Determine the [x, y] coordinate at the center of the cell enclosing the given text.  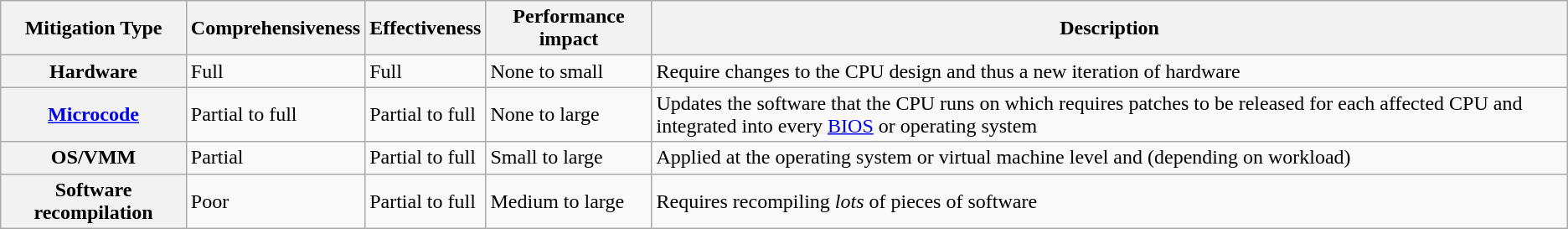
Microcode [94, 114]
Medium to large [569, 201]
Comprehensiveness [275, 29]
Poor [275, 201]
None to large [569, 114]
Performance impact [569, 29]
Mitigation Type [94, 29]
Require changes to the CPU design and thus a new iteration of hardware [1109, 71]
Partial [275, 158]
None to small [569, 71]
Effectiveness [426, 29]
Small to large [569, 158]
Requires recompiling lots of pieces of software [1109, 201]
Hardware [94, 71]
OS/VMM [94, 158]
Description [1109, 29]
Applied at the operating system or virtual machine level and (depending on workload) [1109, 158]
Software recompilation [94, 201]
